Provide the [X, Y] coordinate of the cell's center where the given text is located.  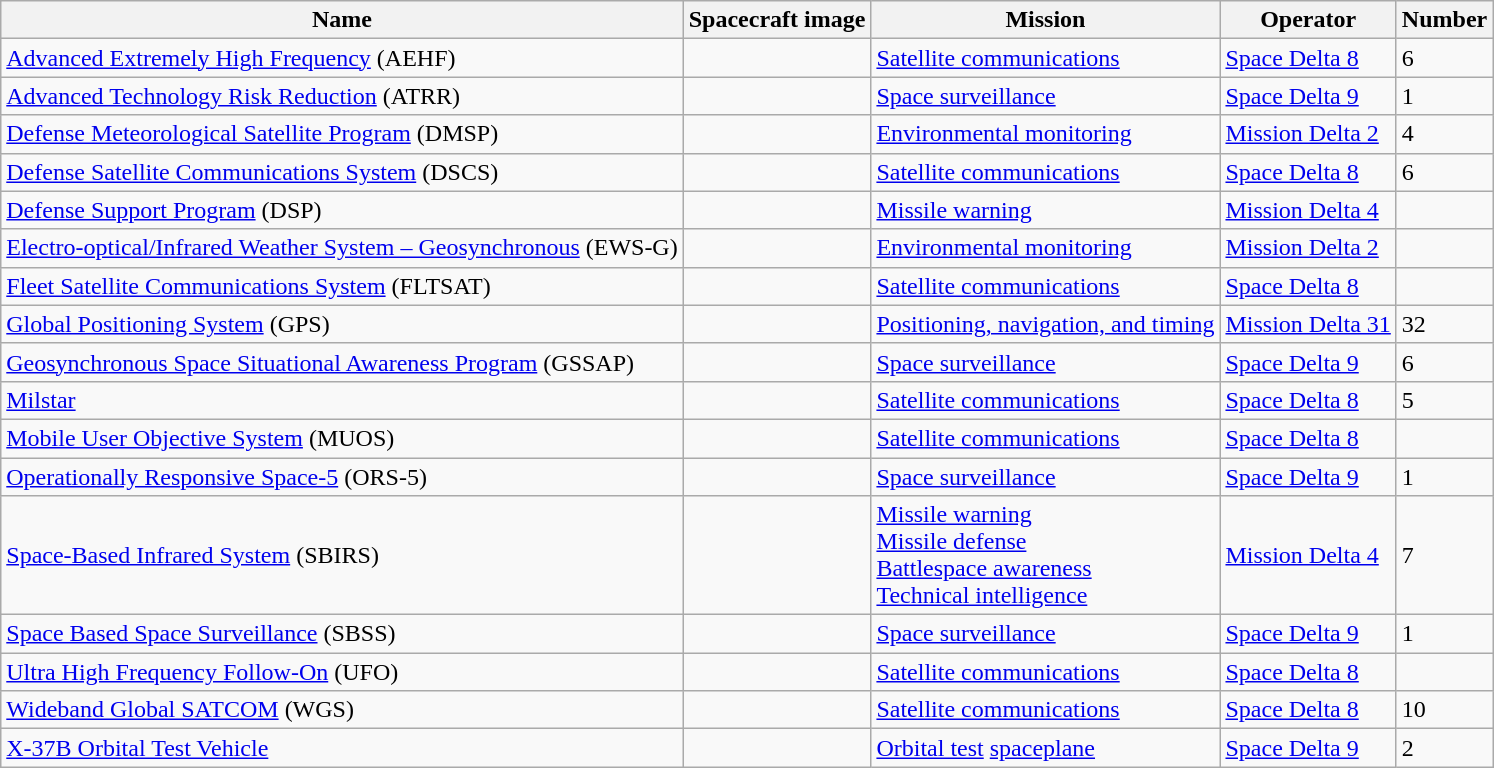
Orbital test spaceplane [1046, 748]
4 [1444, 134]
Wideband Global SATCOM (WGS) [342, 710]
Missile warningMissile defenseBattlespace awarenessTechnical intelligence [1046, 556]
Global Positioning System (GPS) [342, 324]
Name [342, 20]
Space-Based Infrared System (SBIRS) [342, 556]
Electro-optical/Infrared Weather System – Geosynchronous (EWS-G) [342, 248]
Missile warning [1046, 210]
Mobile User Objective System (MUOS) [342, 438]
Ultra High Frequency Follow-On (UFO) [342, 672]
7 [1444, 556]
Mission Delta 31 [1308, 324]
10 [1444, 710]
32 [1444, 324]
Operator [1308, 20]
Defense Satellite Communications System (DSCS) [342, 172]
Spacecraft image [777, 20]
Advanced Extremely High Frequency (AEHF) [342, 58]
Space Based Space Surveillance (SBSS) [342, 634]
Mission [1046, 20]
Milstar [342, 400]
5 [1444, 400]
Geosynchronous Space Situational Awareness Program (GSSAP) [342, 362]
Operationally Responsive Space-5 (ORS-5) [342, 477]
X-37B Orbital Test Vehicle [342, 748]
Fleet Satellite Communications System (FLTSAT) [342, 286]
Number [1444, 20]
Defense Meteorological Satellite Program (DMSP) [342, 134]
Positioning, navigation, and timing [1046, 324]
2 [1444, 748]
Defense Support Program (DSP) [342, 210]
Advanced Technology Risk Reduction (ATRR) [342, 96]
